Determine the (X, Y) coordinate at the center of the cell enclosing the given text.  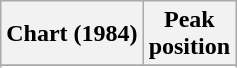
Chart (1984) (72, 34)
Peakposition (189, 34)
